Capture the cell that displays the provided text and extract its (X, Y) central coordinate. 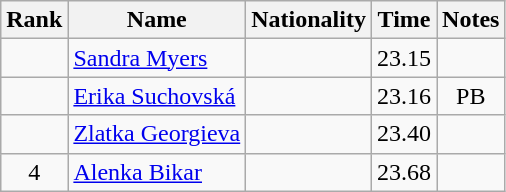
Name (157, 20)
23.40 (404, 134)
Erika Suchovská (157, 96)
4 (34, 172)
23.68 (404, 172)
Time (404, 20)
23.15 (404, 58)
Alenka Bikar (157, 172)
Notes (471, 20)
Zlatka Georgieva (157, 134)
Rank (34, 20)
PB (471, 96)
23.16 (404, 96)
Nationality (309, 20)
Sandra Myers (157, 58)
